Return [x, y] of the center of cell containing provided text 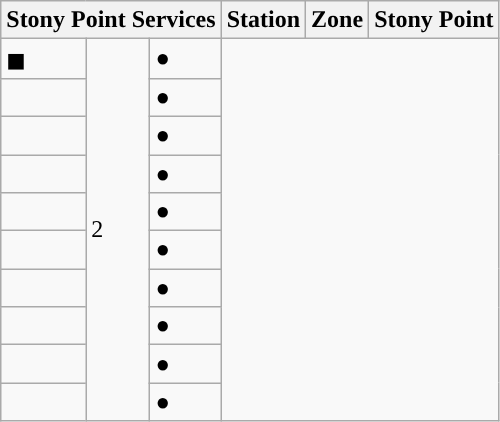
◼ [44, 59]
2 [118, 230]
Station [263, 20]
Stony Point [434, 20]
Stony Point Services [111, 20]
Zone [338, 20]
